Locate the cell with the specified text and output its (x, y) center coordinate. 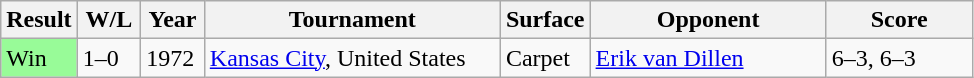
Opponent (708, 20)
Result (39, 20)
6–3, 6–3 (899, 58)
Kansas City, United States (352, 58)
Score (899, 20)
Year (173, 20)
Erik van Dillen (708, 58)
Surface (545, 20)
Carpet (545, 58)
1972 (173, 58)
W/L (109, 20)
1–0 (109, 58)
Tournament (352, 20)
Win (39, 58)
